Pinpoint the cell where the given text exists, returning its [X, Y] midpoint coordinate. 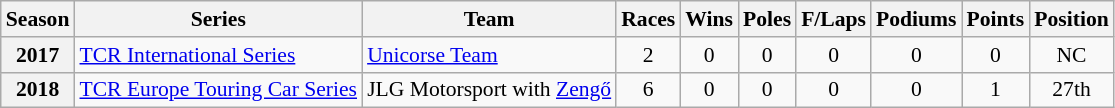
2018 [38, 90]
Position [1071, 19]
Points [996, 19]
TCR International Series [218, 55]
F/Laps [834, 19]
Podiums [916, 19]
NC [1071, 55]
Series [218, 19]
Team [489, 19]
Wins [709, 19]
Season [38, 19]
Poles [767, 19]
1 [996, 90]
TCR Europe Touring Car Series [218, 90]
6 [648, 90]
Races [648, 19]
27th [1071, 90]
JLG Motorsport with Zengő [489, 90]
2017 [38, 55]
Unicorse Team [489, 55]
2 [648, 55]
